Identify which cell holds the provided text, then report its (X, Y) central coordinate. 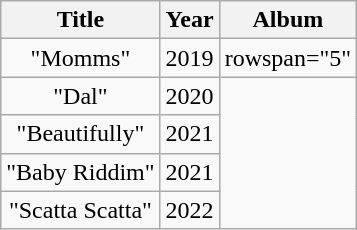
"Baby Riddim" (80, 172)
Year (190, 20)
"Beautifully" (80, 134)
"Dal" (80, 96)
"Momms" (80, 58)
"Scatta Scatta" (80, 210)
2019 (190, 58)
2022 (190, 210)
Title (80, 20)
Album (288, 20)
rowspan="5" (288, 58)
2020 (190, 96)
